Capture the cell that displays the provided text and extract its [x, y] central coordinate. 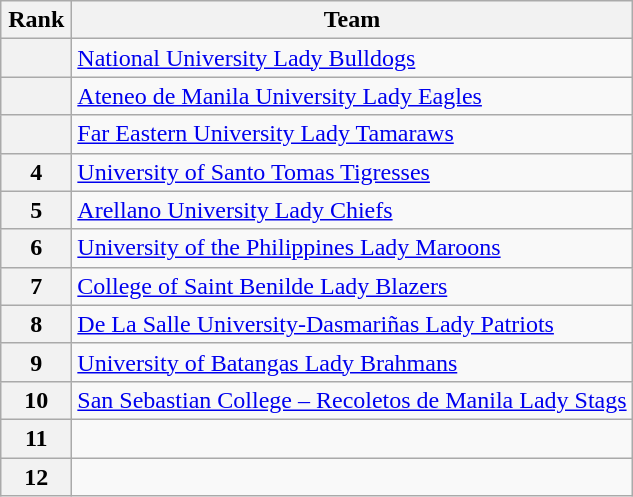
Ateneo de Manila University Lady Eagles [352, 96]
Far Eastern University Lady Tamaraws [352, 134]
9 [36, 362]
University of Santo Tomas Tigresses [352, 172]
6 [36, 248]
Rank [36, 20]
7 [36, 286]
National University Lady Bulldogs [352, 58]
5 [36, 210]
10 [36, 400]
11 [36, 438]
University of Batangas Lady Brahmans [352, 362]
4 [36, 172]
12 [36, 477]
Team [352, 20]
De La Salle University-Dasmariñas Lady Patriots [352, 324]
San Sebastian College – Recoletos de Manila Lady Stags [352, 400]
University of the Philippines Lady Maroons [352, 248]
8 [36, 324]
Arellano University Lady Chiefs [352, 210]
College of Saint Benilde Lady Blazers [352, 286]
